For the text-containing cell, return its midpoint in (x, y) coordinate format. 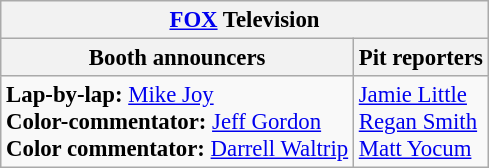
Pit reporters (420, 58)
FOX Television (245, 20)
Jamie LittleRegan SmithMatt Yocum (420, 122)
Lap-by-lap: Mike Joy Color-commentator: Jeff Gordon Color commentator: Darrell Waltrip (178, 122)
Booth announcers (178, 58)
